Detect which cell encompasses the target text, then output its [X, Y] center coordinate. 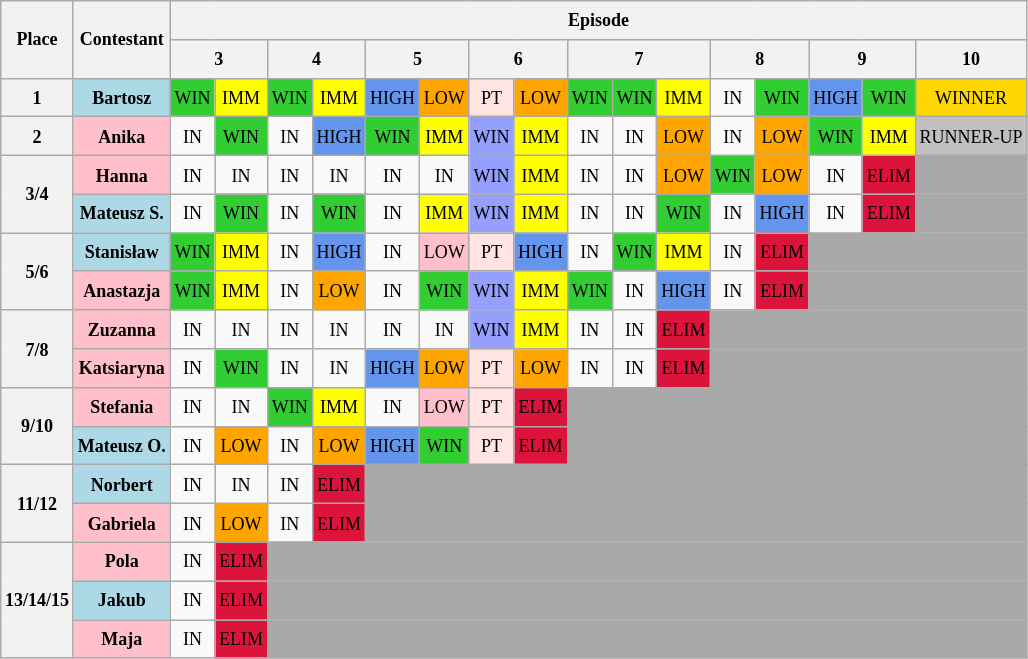
5 [418, 58]
9 [862, 58]
Anika [122, 136]
Katsiaryna [122, 368]
11/12 [38, 504]
10 [971, 58]
Maja [122, 640]
Contestant [122, 40]
Bartosz [122, 98]
8 [759, 58]
3 [218, 58]
Pola [122, 562]
Zuzanna [122, 330]
6 [518, 58]
Stefania [122, 406]
7/8 [38, 348]
1 [38, 98]
Episode [598, 20]
Place [38, 40]
Jakub [122, 600]
RUNNER-UP [971, 136]
Norbert [122, 484]
WINNER [971, 98]
Stanisław [122, 252]
4 [316, 58]
Mateusz S. [122, 214]
13/14/15 [38, 600]
5/6 [38, 272]
7 [638, 58]
Mateusz O. [122, 446]
3/4 [38, 194]
2 [38, 136]
9/10 [38, 426]
Gabriela [122, 522]
Hanna [122, 174]
Anastazja [122, 290]
